Pinpoint the cell where the given text exists, returning its (X, Y) midpoint coordinate. 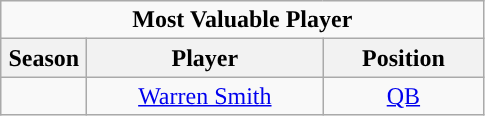
Warren Smith (205, 96)
Player (205, 58)
QB (404, 96)
Most Valuable Player (242, 20)
Position (404, 58)
Season (44, 58)
